Output the [X, Y] coordinate of the center of the cell containing the given text.  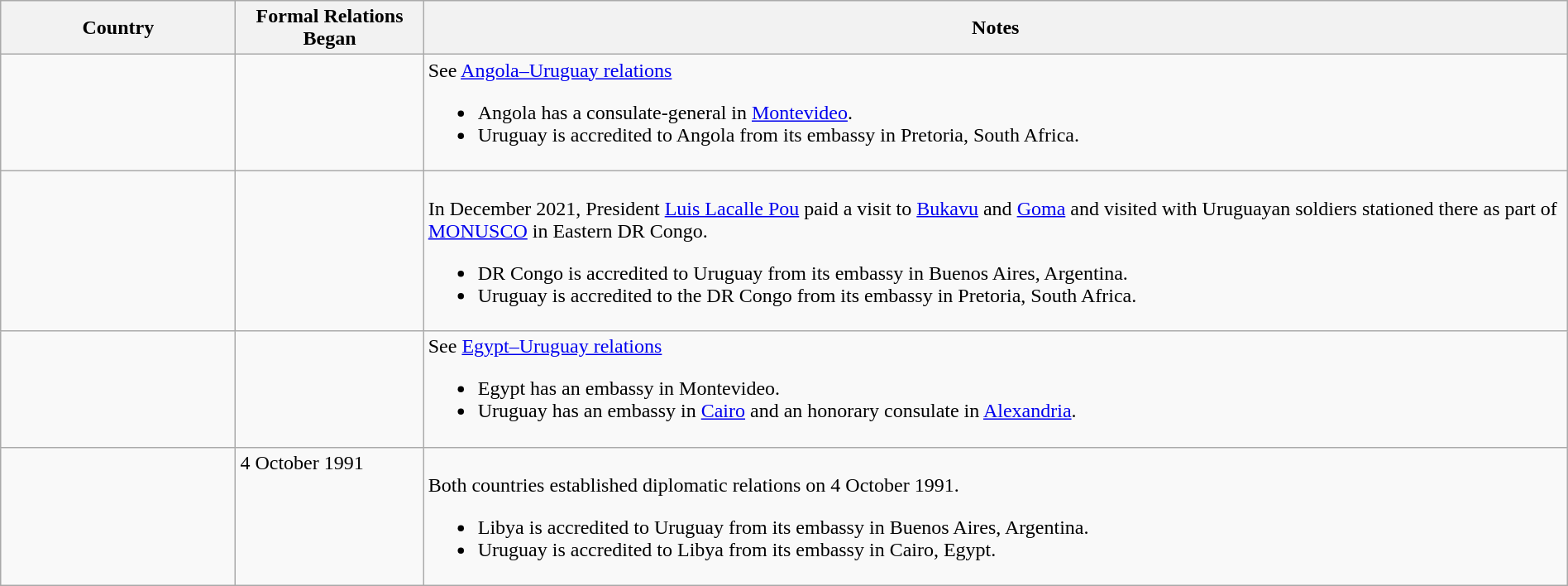
Country [118, 28]
4 October 1991 [329, 516]
Formal Relations Began [329, 28]
Notes [996, 28]
See Egypt–Uruguay relationsEgypt has an embassy in Montevideo.Uruguay has an embassy in Cairo and an honorary consulate in Alexandria. [996, 389]
See Angola–Uruguay relationsAngola has a consulate-general in Montevideo.Uruguay is accredited to Angola from its embassy in Pretoria, South Africa. [996, 113]
